From the cell containing the given text, extract its center point as (x, y) coordinate. 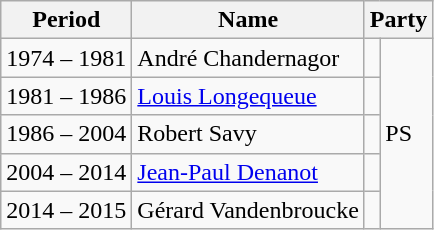
1981 – 1986 (66, 96)
PS (406, 134)
2004 – 2014 (66, 172)
Gérard Vandenbroucke (248, 210)
Robert Savy (248, 134)
Louis Longequeue (248, 96)
André Chandernagor (248, 58)
1986 – 2004 (66, 134)
Period (66, 20)
Party (398, 20)
Jean-Paul Denanot (248, 172)
Name (248, 20)
2014 – 2015 (66, 210)
1974 – 1981 (66, 58)
